Find where the given text appears and provide that cell's center as (X, Y) coordinate. 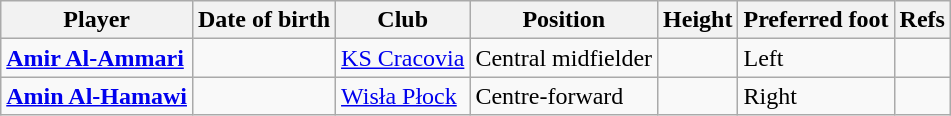
Position (564, 20)
Refs (922, 20)
Height (698, 20)
Left (816, 58)
Preferred foot (816, 20)
Date of birth (264, 20)
Wisła Płock (403, 96)
Player (97, 20)
Centre-forward (564, 96)
Right (816, 96)
KS Cracovia (403, 58)
Amir Al-Ammari (97, 58)
Central midfielder (564, 58)
Amin Al-Hamawi (97, 96)
Club (403, 20)
